Detect which cell encompasses the target text, then output its (x, y) center coordinate. 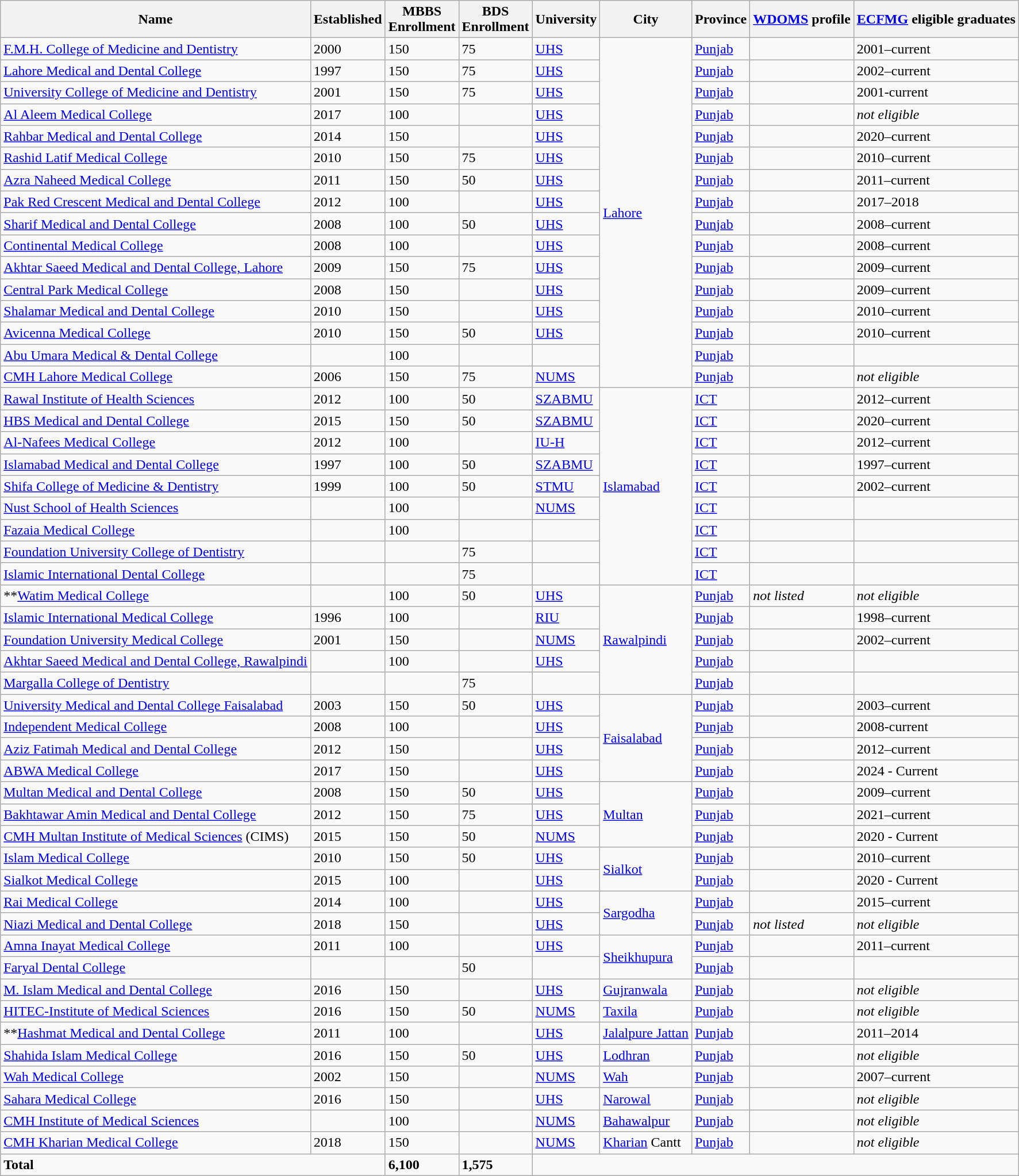
Wah (646, 1077)
Province (721, 20)
2000 (348, 49)
Sahara Medical College (156, 1099)
CMH Multan Institute of Medical Sciences (CIMS) (156, 836)
Foundation University College of Dentistry (156, 552)
Islamic International Dental College (156, 574)
University (566, 20)
Aziz Fatimah Medical and Dental College (156, 749)
University Medical and Dental College Faisalabad (156, 705)
Sialkot Medical College (156, 880)
2017–2018 (936, 202)
Azra Naheed Medical College (156, 180)
Multan Medical and Dental College (156, 793)
2011–2014 (936, 1033)
2021–current (936, 814)
1996 (348, 617)
WDOMS profile (802, 20)
Islamabad (646, 486)
Lahore (646, 213)
Avicenna Medical College (156, 333)
2001–current (936, 49)
Al Aleem Medical College (156, 114)
2001-current (936, 93)
Sargodha (646, 913)
IU-H (566, 443)
2015–current (936, 902)
Islam Medical College (156, 858)
Kharian Cantt (646, 1143)
Shifa College of Medicine & Dentistry (156, 486)
M. Islam Medical and Dental College (156, 989)
ECFMG eligible graduates (936, 20)
2003–current (936, 705)
Abu Umara Medical & Dental College (156, 355)
6,100 (422, 1165)
Sheikhupura (646, 956)
Islamabad Medical and Dental College (156, 464)
2007–current (936, 1077)
Established (348, 20)
Rai Medical College (156, 902)
Pak Red Crescent Medical and Dental College (156, 202)
Faisalabad (646, 738)
Central Park Medical College (156, 289)
City (646, 20)
Margalla College of Dentistry (156, 683)
Independent Medical College (156, 727)
MBBSEnrollment (422, 20)
Name (156, 20)
2008-current (936, 727)
HBS Medical and Dental College (156, 421)
Akhtar Saeed Medical and Dental College, Lahore (156, 267)
Rawal Institute of Health Sciences (156, 399)
Multan (646, 814)
RIU (566, 617)
Sialkot (646, 869)
HITEC-Institute of Medical Sciences (156, 1012)
2003 (348, 705)
Taxila (646, 1012)
BDSEnrollment (495, 20)
Akhtar Saeed Medical and Dental College, Rawalpindi (156, 662)
Narowal (646, 1099)
CMH Institute of Medical Sciences (156, 1121)
Gujranwala (646, 989)
2006 (348, 377)
Total (193, 1165)
ABWA Medical College (156, 771)
Bahawalpur (646, 1121)
Rawalpindi (646, 639)
Shalamar Medical and Dental College (156, 312)
Lahore Medical and Dental College (156, 71)
F.M.H. College of Medicine and Dentistry (156, 49)
Fazaia Medical College (156, 530)
Wah Medical College (156, 1077)
2002 (348, 1077)
University College of Medicine and Dentistry (156, 93)
Rahbar Medical and Dental College (156, 136)
Nust School of Health Sciences (156, 508)
**Watim Medical College (156, 595)
Shahida Islam Medical College (156, 1055)
Islamic International Medical College (156, 617)
Foundation University Medical College (156, 640)
Al-Nafees Medical College (156, 443)
**Hashmat Medical and Dental College (156, 1033)
1997–current (936, 464)
Sharif Medical and Dental College (156, 224)
Continental Medical College (156, 245)
CMH Kharian Medical College (156, 1143)
CMH Lahore Medical College (156, 377)
1999 (348, 486)
Jalalpure Jattan (646, 1033)
1,575 (495, 1165)
2024 - Current (936, 771)
Faryal Dental College (156, 967)
Rashid Latif Medical College (156, 158)
1998–current (936, 617)
Bakhtawar Amin Medical and Dental College (156, 814)
Amna Inayat Medical College (156, 946)
Niazi Medical and Dental College (156, 924)
STMU (566, 486)
Lodhran (646, 1055)
2009 (348, 267)
